From the cell containing the given text, extract its center point as (X, Y) coordinate. 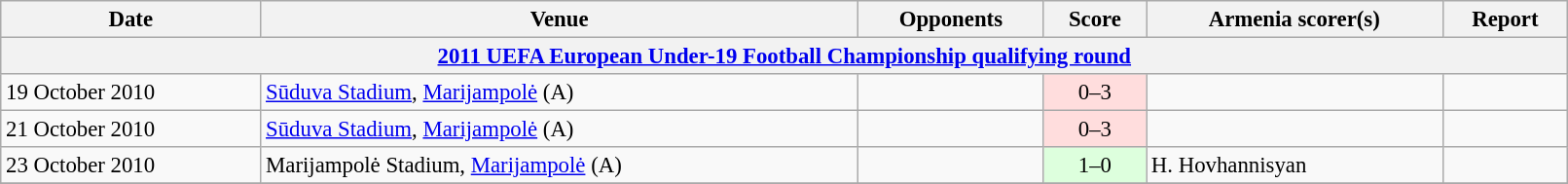
23 October 2010 (130, 166)
Marijampolė Stadium, Marijampolė (A) (560, 166)
Report (1505, 19)
1–0 (1094, 166)
21 October 2010 (130, 129)
2011 UEFA European Under-19 Football Championship qualifying round (784, 56)
Armenia scorer(s) (1295, 19)
H. Hovhannisyan (1295, 166)
Date (130, 19)
Venue (560, 19)
Opponents (950, 19)
19 October 2010 (130, 92)
Score (1094, 19)
